Locate the cell with the specified text and output its [X, Y] center coordinate. 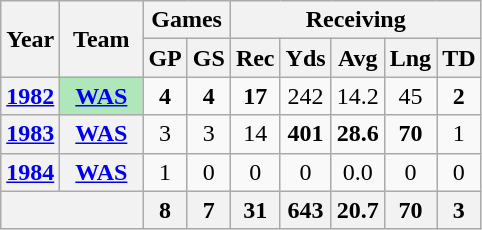
14 [255, 134]
45 [410, 96]
2 [459, 96]
8 [165, 210]
GP [165, 58]
17 [255, 96]
TD [459, 58]
Avg [358, 58]
31 [255, 210]
1984 [30, 172]
Lng [410, 58]
7 [208, 210]
Rec [255, 58]
Games [186, 20]
14.2 [358, 96]
20.7 [358, 210]
0.0 [358, 172]
28.6 [358, 134]
1983 [30, 134]
Yds [306, 58]
1982 [30, 96]
643 [306, 210]
Year [30, 39]
401 [306, 134]
Receiving [356, 20]
Team [102, 39]
GS [208, 58]
242 [306, 96]
